Return the [X, Y] coordinate for the center point of the cell that contains the specified text.  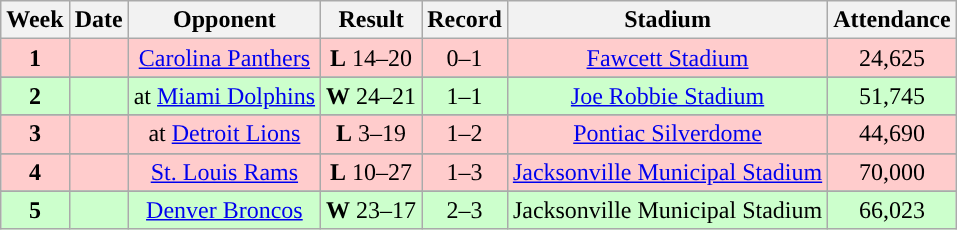
at Miami Dolphins [224, 96]
66,023 [892, 210]
Denver Broncos [224, 210]
Fawcett Stadium [667, 58]
Stadium [667, 20]
Result [372, 20]
24,625 [892, 58]
3 [35, 134]
at Detroit Lions [224, 134]
Joe Robbie Stadium [667, 96]
W 23–17 [372, 210]
W 24–21 [372, 96]
5 [35, 210]
70,000 [892, 172]
44,690 [892, 134]
2 [35, 96]
L 10–27 [372, 172]
1–3 [465, 172]
1–1 [465, 96]
Date [98, 20]
1–2 [465, 134]
L 3–19 [372, 134]
Pontiac Silverdome [667, 134]
Week [35, 20]
St. Louis Rams [224, 172]
Record [465, 20]
Opponent [224, 20]
Attendance [892, 20]
2–3 [465, 210]
0–1 [465, 58]
Carolina Panthers [224, 58]
4 [35, 172]
51,745 [892, 96]
1 [35, 58]
L 14–20 [372, 58]
